Return [X, Y] of the center of cell containing provided text 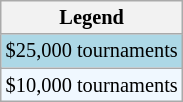
Legend [92, 17]
$25,000 tournaments [92, 51]
$10,000 tournaments [92, 85]
